For the text-containing cell, return its midpoint in [X, Y] coordinate format. 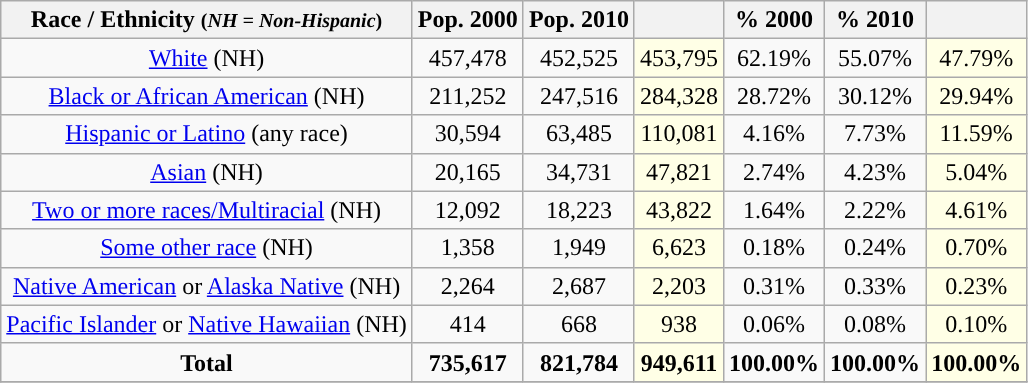
414 [468, 324]
5.04% [976, 172]
0.33% [876, 286]
0.08% [876, 324]
7.73% [876, 134]
821,784 [578, 362]
284,328 [678, 96]
0.18% [774, 248]
55.07% [876, 58]
668 [578, 324]
4.61% [976, 210]
1,949 [578, 248]
0.24% [876, 248]
0.31% [774, 286]
2.22% [876, 210]
11.59% [976, 134]
247,516 [578, 96]
0.70% [976, 248]
Total [207, 362]
2,203 [678, 286]
453,795 [678, 58]
% 2000 [774, 20]
Hispanic or Latino (any race) [207, 134]
43,822 [678, 210]
1.64% [774, 210]
Native American or Alaska Native (NH) [207, 286]
6,623 [678, 248]
Asian (NH) [207, 172]
63,485 [578, 134]
938 [678, 324]
2,687 [578, 286]
47.79% [976, 58]
30,594 [468, 134]
211,252 [468, 96]
110,081 [678, 134]
62.19% [774, 58]
452,525 [578, 58]
% 2010 [876, 20]
White (NH) [207, 58]
0.10% [976, 324]
1,358 [468, 248]
2.74% [774, 172]
949,611 [678, 362]
Pacific Islander or Native Hawaiian (NH) [207, 324]
30.12% [876, 96]
Pop. 2000 [468, 20]
47,821 [678, 172]
735,617 [468, 362]
4.23% [876, 172]
0.06% [774, 324]
34,731 [578, 172]
28.72% [774, 96]
Black or African American (NH) [207, 96]
18,223 [578, 210]
Pop. 2010 [578, 20]
Race / Ethnicity (NH = Non-Hispanic) [207, 20]
Some other race (NH) [207, 248]
457,478 [468, 58]
4.16% [774, 134]
12,092 [468, 210]
0.23% [976, 286]
20,165 [468, 172]
29.94% [976, 96]
2,264 [468, 286]
Two or more races/Multiracial (NH) [207, 210]
